Provide the [x, y] coordinate of the cell's center where the given text is located.  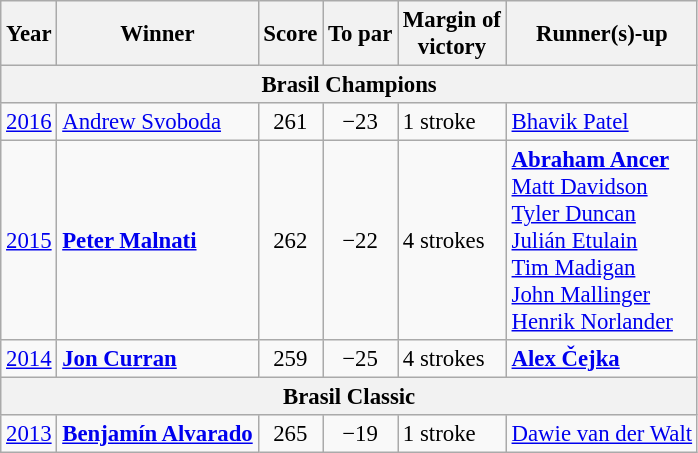
Peter Malnati [158, 241]
Brasil Classic [350, 397]
Winner [158, 34]
Abraham Ancer Matt Davidson Tyler Duncan Julián Etulain Tim Madigan John Mallinger Henrik Norlander [602, 241]
261 [290, 122]
262 [290, 241]
−25 [360, 359]
Score [290, 34]
2015 [29, 241]
Jon Curran [158, 359]
Alex Čejka [602, 359]
−23 [360, 122]
2014 [29, 359]
Andrew Svoboda [158, 122]
To par [360, 34]
−22 [360, 241]
Year [29, 34]
Runner(s)-up [602, 34]
Margin ofvictory [452, 34]
Bhavik Patel [602, 122]
Brasil Champions [350, 85]
259 [290, 359]
2016 [29, 122]
1 stroke [452, 122]
